Pinpoint the cell where the given text exists, returning its (X, Y) midpoint coordinate. 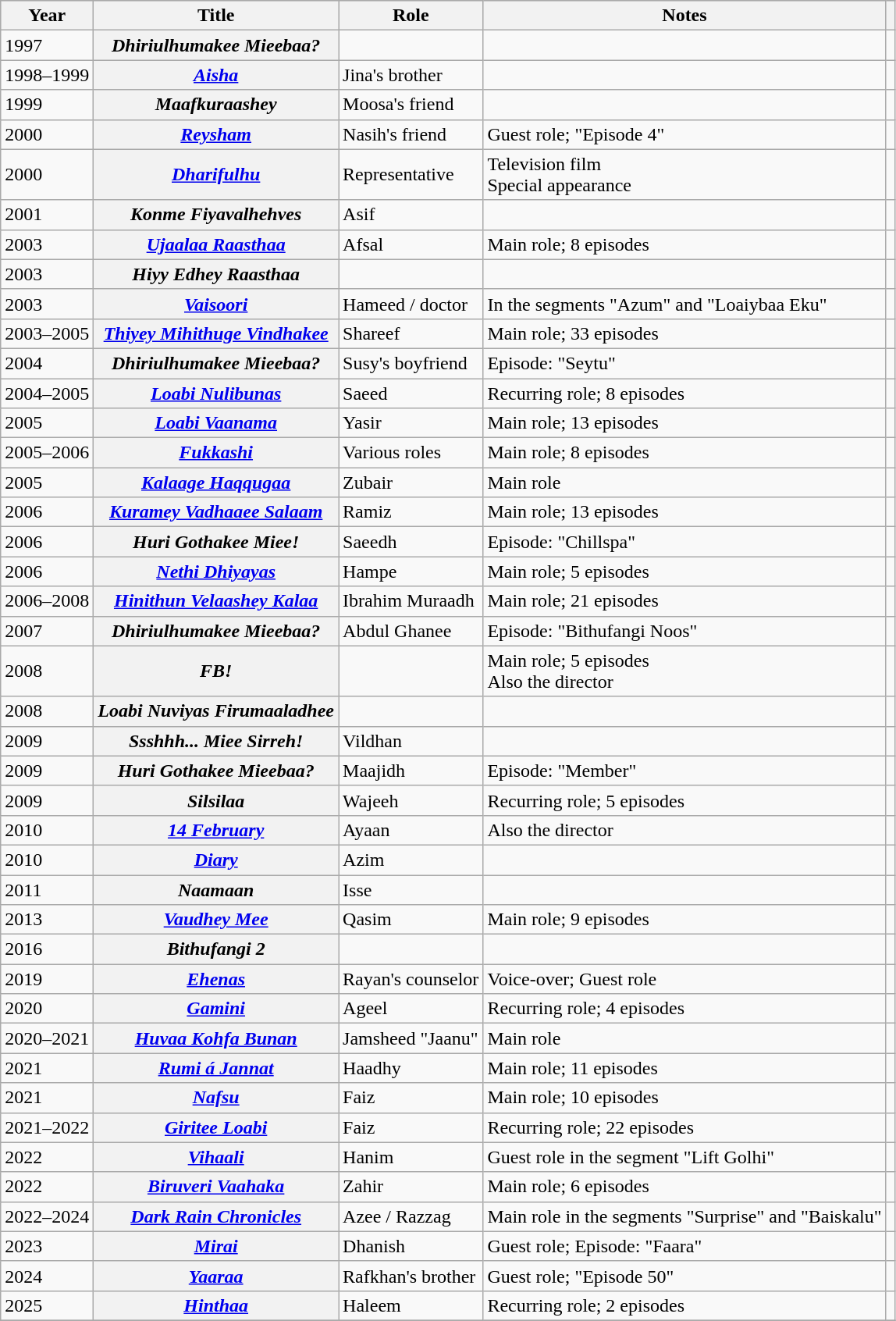
2024 (47, 1276)
Diary (216, 860)
Episode: "Bithufangi Noos" (684, 631)
Maafkuraashey (216, 105)
Guest role; Episode: "Faara" (684, 1246)
Kalaage Haqqugaa (216, 482)
Haleem (411, 1305)
Bithufangi 2 (216, 949)
Main role in the segments "Surprise" and "Baiskalu" (684, 1216)
FB! (216, 671)
Loabi Nulibunas (216, 393)
Also the director (684, 830)
2016 (47, 949)
Yasir (411, 423)
Hameed / doctor (411, 304)
Jina's brother (411, 75)
Year (47, 16)
Nethi Dhiyayas (216, 571)
Ayaan (411, 830)
Abdul Ghanee (411, 631)
Qasim (411, 920)
Hanim (411, 1157)
Ramiz (411, 512)
2020 (47, 1009)
Jamsheed "Jaanu" (411, 1038)
Azim (411, 860)
Huvaa Kohfa Bunan (216, 1038)
Recurring role; 5 episodes (684, 800)
2004 (47, 363)
2020–2021 (47, 1038)
Huri Gothakee Miee! (216, 542)
Loabi Nuviyas Firumaaladhee (216, 711)
Notes (684, 16)
1997 (47, 45)
Representative (411, 175)
Role (411, 16)
Episode: "Seytu" (684, 363)
Rafkhan's brother (411, 1276)
Main role; 10 episodes (684, 1098)
2025 (47, 1305)
Vaudhey Mee (216, 920)
Recurring role; 2 episodes (684, 1305)
Ssshhh... Miee Sirreh! (216, 741)
Rayan's counselor (411, 979)
Hinithun Velaashey Kalaa (216, 601)
Fukkashi (216, 453)
Giritee Loabi (216, 1127)
2001 (47, 215)
Vildhan (411, 741)
2021–2022 (47, 1127)
Episode: "Chillspa" (684, 542)
Main role; 21 episodes (684, 601)
Yaaraa (216, 1276)
Hinthaa (216, 1305)
Hiyy Edhey Raasthaa (216, 274)
2022–2024 (47, 1216)
Maajidh (411, 771)
1999 (47, 105)
Guest role; "Episode 4" (684, 134)
Various roles (411, 453)
Voice-over; Guest role (684, 979)
Rumi á Jannat (216, 1068)
Dark Rain Chronicles (216, 1216)
Biruveri Vaahaka (216, 1187)
Ujaalaa Raasthaa (216, 244)
Naamaan (216, 889)
Konme Fiyavalhehves (216, 215)
2007 (47, 631)
Vaisoori (216, 304)
2005–2006 (47, 453)
Reysham (216, 134)
Zubair (411, 482)
Ehenas (216, 979)
Ibrahim Muraadh (411, 601)
Vihaali (216, 1157)
Susy's boyfriend (411, 363)
Gamini (216, 1009)
2013 (47, 920)
2006–2008 (47, 601)
Title (216, 16)
14 February (216, 830)
Haadhy (411, 1068)
Dhanish (411, 1246)
Episode: "Member" (684, 771)
Thiyey Mihithuge Vindhakee (216, 333)
Nafsu (216, 1098)
Afsal (411, 244)
Main role; 33 episodes (684, 333)
Recurring role; 4 episodes (684, 1009)
Aisha (216, 75)
2011 (47, 889)
Asif (411, 215)
Main role; 5 episodesAlso the director (684, 671)
2019 (47, 979)
Saeed (411, 393)
Guest role; "Episode 50" (684, 1276)
Silsilaa (216, 800)
Loabi Vaanama (216, 423)
Moosa's friend (411, 105)
2004–2005 (47, 393)
Ageel (411, 1009)
Zahir (411, 1187)
2003–2005 (47, 333)
Wajeeh (411, 800)
Kuramey Vadhaaee Salaam (216, 512)
Television filmSpecial appearance (684, 175)
Mirai (216, 1246)
Nasih's friend (411, 134)
Main role; 11 episodes (684, 1068)
Azee / Razzag (411, 1216)
Hampe (411, 571)
Main role; 6 episodes (684, 1187)
Saeedh (411, 542)
Recurring role; 22 episodes (684, 1127)
2023 (47, 1246)
1998–1999 (47, 75)
Recurring role; 8 episodes (684, 393)
Guest role in the segment "Lift Golhi" (684, 1157)
In the segments "Azum" and "Loaiybaa Eku" (684, 304)
Main role; 9 episodes (684, 920)
Isse (411, 889)
Dharifulhu (216, 175)
Main role; 5 episodes (684, 571)
Huri Gothakee Mieebaa? (216, 771)
Shareef (411, 333)
